For the text-containing cell, return its midpoint in [X, Y] coordinate format. 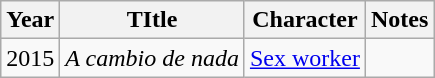
Character [304, 20]
Notes [399, 20]
TItle [152, 20]
Sex worker [304, 58]
2015 [30, 58]
Year [30, 20]
A cambio de nada [152, 58]
